From the cell containing the given text, extract its center point as (x, y) coordinate. 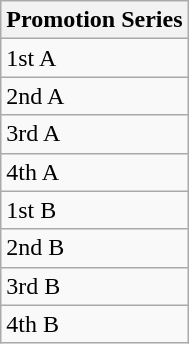
3rd A (94, 134)
4th B (94, 324)
2nd B (94, 248)
4th A (94, 172)
1st A (94, 58)
2nd A (94, 96)
1st B (94, 210)
3rd B (94, 286)
Promotion Series (94, 20)
